Output the (x, y) coordinate of the center of the cell containing the given text.  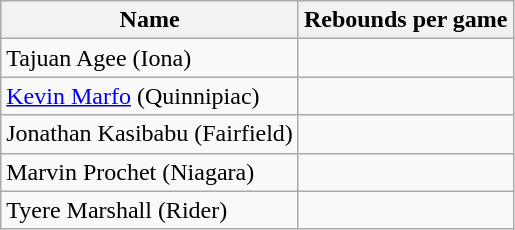
Rebounds per game (406, 20)
Marvin Prochet (Niagara) (150, 172)
Tyere Marshall (Rider) (150, 210)
Tajuan Agee (Iona) (150, 58)
Jonathan Kasibabu (Fairfield) (150, 134)
Name (150, 20)
Kevin Marfo (Quinnipiac) (150, 96)
